Return the [X, Y] coordinate for the center point of the cell that contains the specified text.  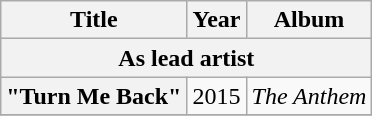
"Turn Me Back" [94, 96]
2015 [216, 96]
Album [309, 20]
Title [94, 20]
The Anthem [309, 96]
As lead artist [186, 58]
Year [216, 20]
